Detect which cell encompasses the target text, then output its (x, y) center coordinate. 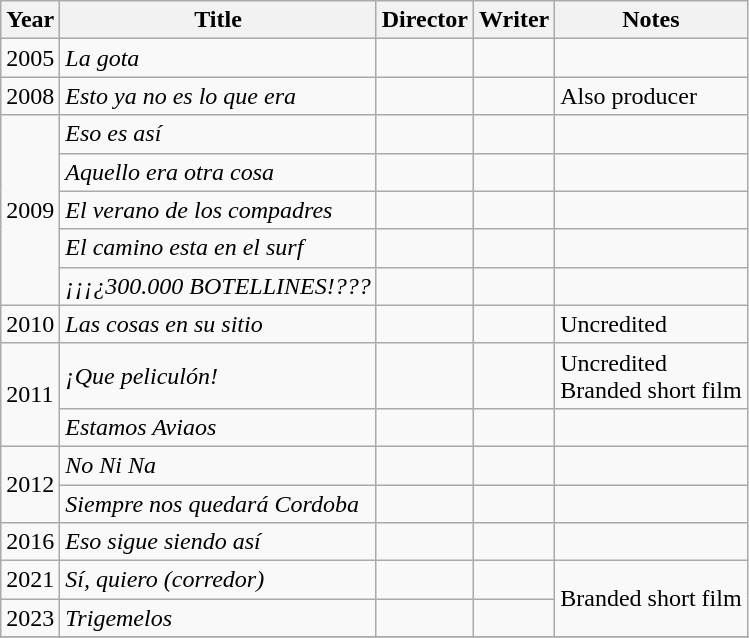
2009 (30, 210)
Esto ya no es lo que era (218, 96)
2021 (30, 580)
Aquello era otra cosa (218, 172)
Las cosas en su sitio (218, 324)
Branded short film (651, 599)
Uncredited (651, 324)
Trigemelos (218, 618)
Sí, quiero (corredor) (218, 580)
Siempre nos quedará Cordoba (218, 503)
¡¡¡¿300.000 BOTELLINES!??? (218, 286)
Year (30, 20)
Notes (651, 20)
2005 (30, 58)
2010 (30, 324)
UncreditedBranded short film (651, 376)
¡Que peliculón! (218, 376)
2008 (30, 96)
Eso sigue siendo así (218, 542)
Also producer (651, 96)
Director (424, 20)
2023 (30, 618)
2016 (30, 542)
Eso es así (218, 134)
Writer (514, 20)
La gota (218, 58)
El verano de los compadres (218, 210)
Estamos Aviaos (218, 427)
2011 (30, 394)
No Ni Na (218, 465)
El camino esta en el surf (218, 248)
2012 (30, 484)
Title (218, 20)
